Locate the cell with the specified text and output its [x, y] center coordinate. 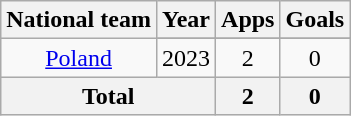
Poland [79, 58]
2023 [186, 58]
National team [79, 20]
Goals [315, 20]
Apps [248, 20]
Total [108, 96]
Year [186, 20]
